Find where the given text appears and provide that cell's center as [X, Y] coordinate. 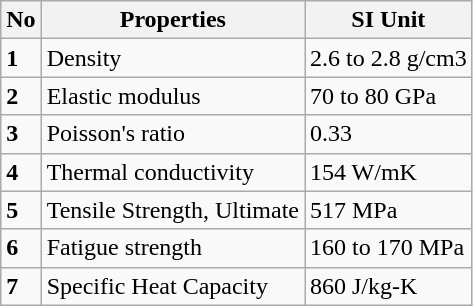
0.33 [388, 134]
Specific Heat Capacity [172, 286]
154 W/mK [388, 172]
70 to 80 GPa [388, 96]
Thermal conductivity [172, 172]
3 [21, 134]
Properties [172, 20]
2.6 to 2.8 g/cm3 [388, 58]
Fatigue strength [172, 248]
5 [21, 210]
2 [21, 96]
Elastic modulus [172, 96]
517 MPa [388, 210]
SI Unit [388, 20]
160 to 170 MPa [388, 248]
6 [21, 248]
No [21, 20]
4 [21, 172]
1 [21, 58]
Density [172, 58]
Tensile Strength, Ultimate [172, 210]
860 J/kg-K [388, 286]
Poisson's ratio [172, 134]
7 [21, 286]
